Search for the cell housing the specified text and yield its [x, y] center coordinate. 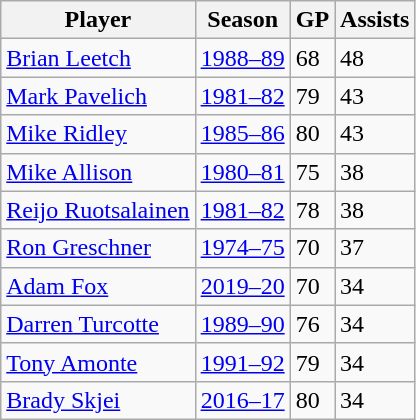
Player [98, 20]
37 [375, 248]
68 [312, 58]
Assists [375, 20]
Mark Pavelich [98, 96]
2016–17 [242, 400]
Brian Leetch [98, 58]
1974–75 [242, 248]
2019–20 [242, 286]
76 [312, 324]
1989–90 [242, 324]
1985–86 [242, 134]
Adam Fox [98, 286]
78 [312, 210]
Reijo Ruotsalainen [98, 210]
1988–89 [242, 58]
48 [375, 58]
Tony Amonte [98, 362]
GP [312, 20]
1991–92 [242, 362]
Darren Turcotte [98, 324]
Season [242, 20]
Ron Greschner [98, 248]
Brady Skjei [98, 400]
1980–81 [242, 172]
Mike Ridley [98, 134]
Mike Allison [98, 172]
75 [312, 172]
